Scan for the cell matching the given text and deliver its (x, y) coordinate at center. 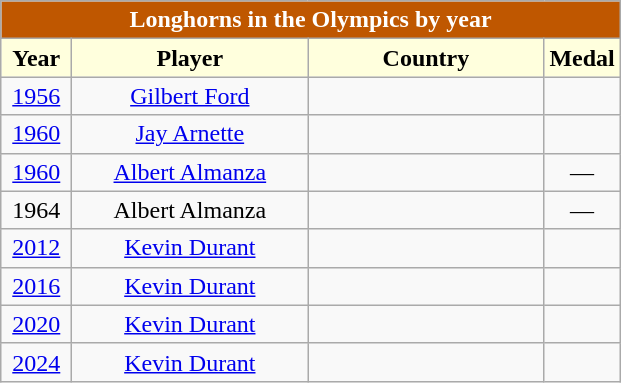
Player (190, 58)
Jay Arnette (190, 134)
1964 (36, 210)
2012 (36, 248)
Longhorns in the Olympics by year (311, 20)
Medal (582, 58)
1956 (36, 96)
Country (426, 58)
Gilbert Ford (190, 96)
2024 (36, 362)
Year (36, 58)
2020 (36, 324)
2016 (36, 286)
